Search for the cell housing the specified text and yield its [x, y] center coordinate. 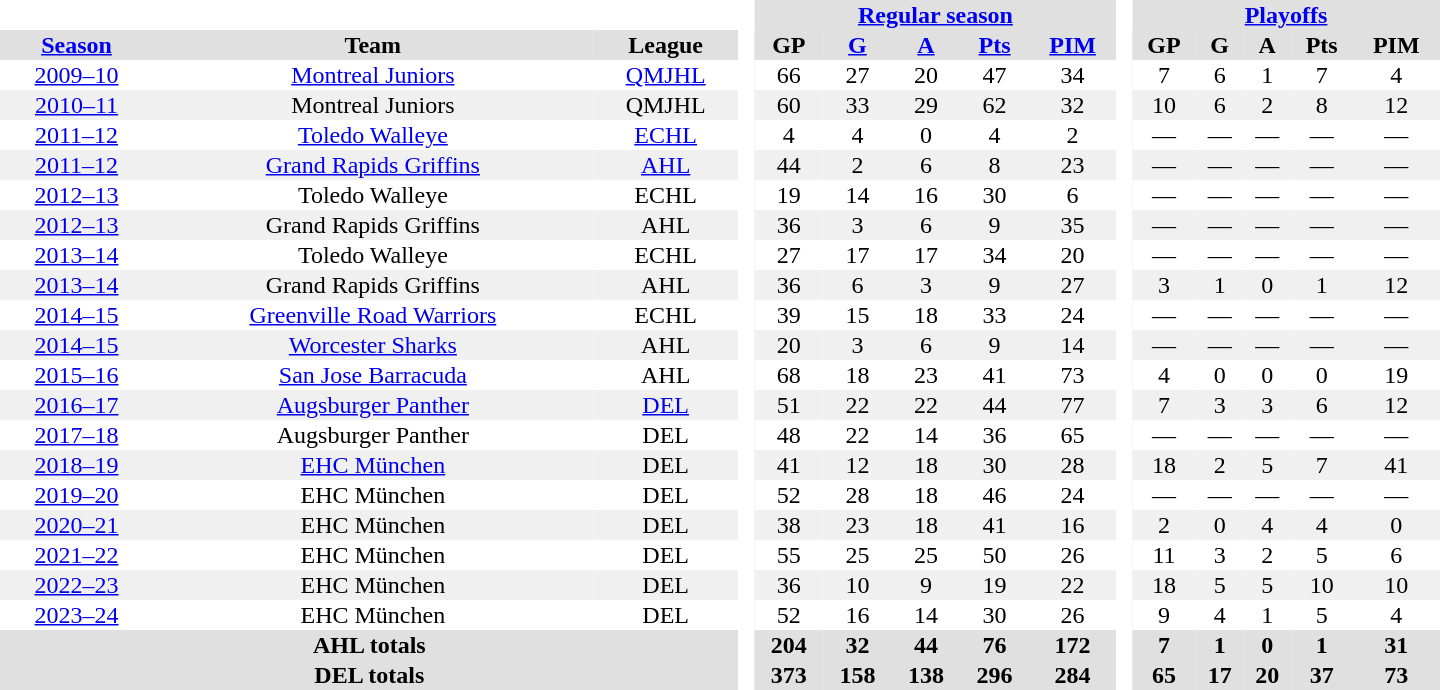
League [666, 45]
2017–18 [76, 435]
138 [926, 675]
15 [858, 315]
AHL totals [370, 645]
Greenville Road Warriors [373, 315]
San Jose Barracuda [373, 375]
296 [994, 675]
2009–10 [76, 75]
2018–19 [76, 465]
35 [1072, 225]
60 [788, 105]
Regular season [935, 15]
55 [788, 555]
Playoffs [1286, 15]
68 [788, 375]
2015–16 [76, 375]
37 [1322, 675]
46 [994, 495]
31 [1396, 645]
48 [788, 435]
2021–22 [76, 555]
2023–24 [76, 615]
Worcester Sharks [373, 345]
284 [1072, 675]
77 [1072, 405]
2016–17 [76, 405]
11 [1164, 555]
66 [788, 75]
29 [926, 105]
47 [994, 75]
39 [788, 315]
62 [994, 105]
172 [1072, 645]
Team [373, 45]
2022–23 [76, 585]
DEL totals [370, 675]
2019–20 [76, 495]
2020–21 [76, 525]
373 [788, 675]
2010–11 [76, 105]
158 [858, 675]
50 [994, 555]
76 [994, 645]
Season [76, 45]
38 [788, 525]
204 [788, 645]
51 [788, 405]
